Capture the cell that displays the provided text and extract its (x, y) central coordinate. 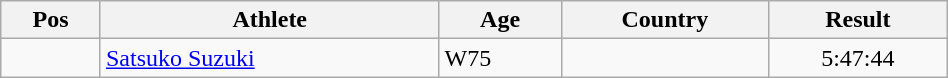
Athlete (270, 20)
Country (664, 20)
5:47:44 (858, 58)
Satsuko Suzuki (270, 58)
W75 (500, 58)
Result (858, 20)
Age (500, 20)
Pos (51, 20)
